From the cell containing the given text, extract its center point as (x, y) coordinate. 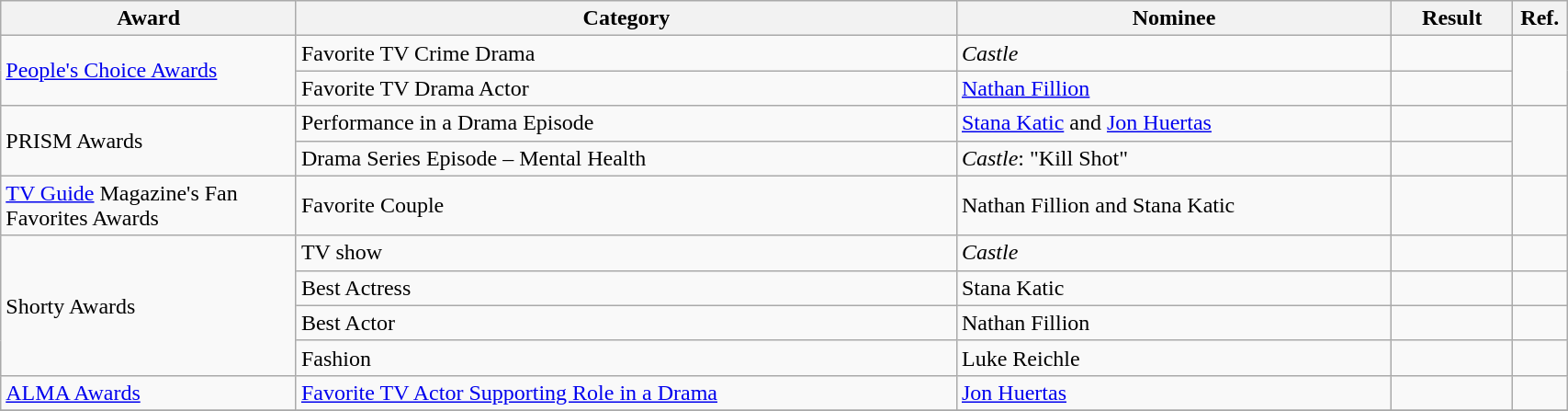
Drama Series Episode – Mental Health (626, 158)
Nominee (1174, 18)
Favorite TV Drama Actor (626, 88)
Favorite Couple (626, 206)
Nathan Fillion and Stana Katic (1174, 206)
Category (626, 18)
People's Choice Awards (149, 71)
Shorty Awards (149, 305)
ALMA Awards (149, 393)
Stana Katic (1174, 288)
Favorite TV Crime Drama (626, 53)
Castle: "Kill Shot" (1174, 158)
Jon Huertas (1174, 393)
Luke Reichle (1174, 358)
TV Guide Magazine's Fan Favorites Awards (149, 206)
Stana Katic and Jon Huertas (1174, 123)
Award (149, 18)
Favorite TV Actor Supporting Role in a Drama (626, 393)
TV show (626, 253)
Ref. (1540, 18)
Fashion (626, 358)
Performance in a Drama Episode (626, 123)
Best Actress (626, 288)
PRISM Awards (149, 141)
Result (1452, 18)
Best Actor (626, 323)
